Detect which cell encompasses the target text, then output its (X, Y) center coordinate. 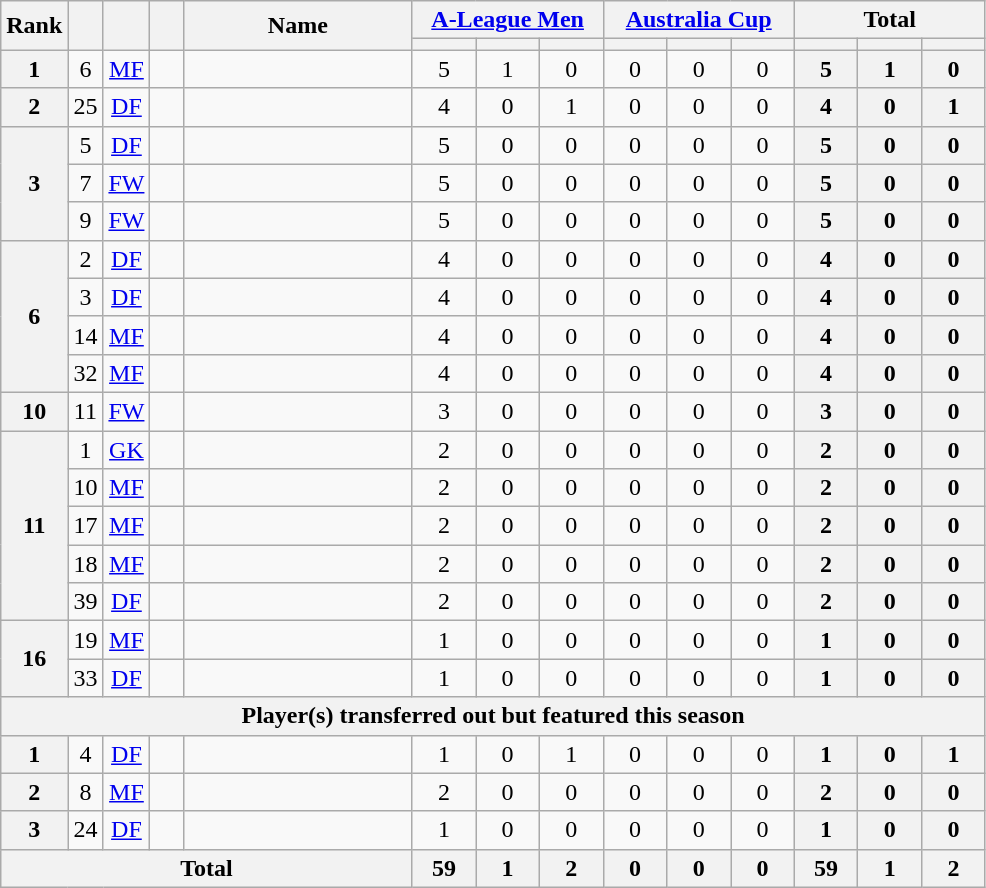
9 (86, 221)
GK (126, 449)
Player(s) transferred out but featured this season (494, 716)
18 (86, 564)
39 (86, 602)
33 (86, 678)
A-League Men (508, 20)
32 (86, 373)
24 (86, 830)
19 (86, 640)
7 (86, 183)
Australia Cup (698, 20)
Rank (34, 26)
25 (86, 107)
16 (34, 659)
8 (86, 792)
Name (298, 26)
14 (86, 335)
17 (86, 526)
